Locate the cell with the specified text and output its [X, Y] center coordinate. 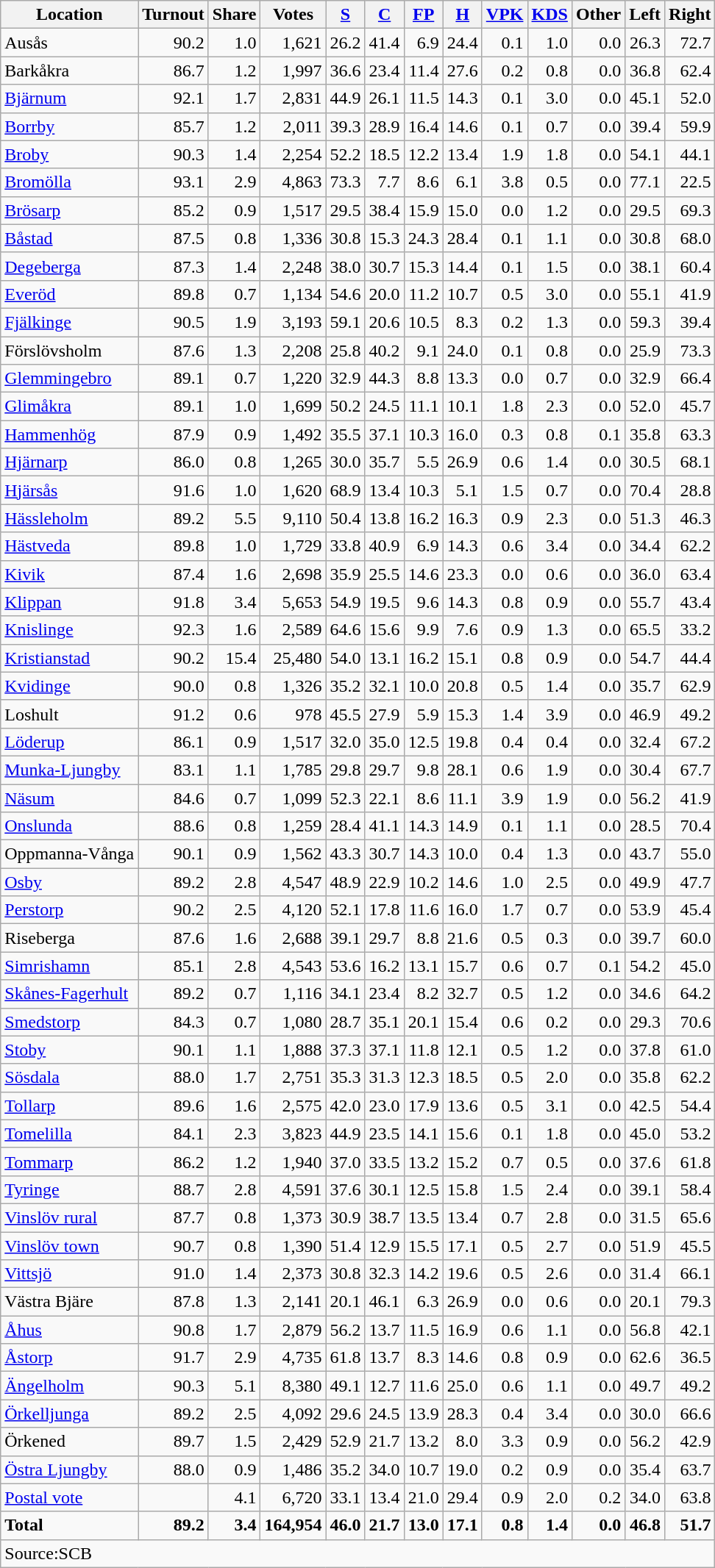
7.7 [384, 182]
Turnout [174, 15]
40.2 [384, 351]
1,373 [293, 1217]
92.3 [174, 630]
36.8 [645, 71]
1,116 [293, 994]
4,547 [293, 882]
66.4 [690, 379]
90.5 [174, 322]
3.1 [549, 1106]
52.3 [346, 798]
14.4 [462, 266]
Ausås [69, 43]
65.6 [690, 1217]
54.1 [645, 154]
Munka-Ljungby [69, 770]
2,688 [293, 938]
54.9 [346, 602]
90.7 [174, 1246]
21.0 [424, 1497]
90.0 [174, 686]
27.9 [384, 714]
22.1 [384, 798]
5,653 [293, 602]
Fjälkinge [69, 322]
9.9 [424, 630]
2,698 [293, 574]
Postal vote [69, 1497]
42.1 [690, 1330]
44.1 [690, 154]
43.4 [690, 602]
S [346, 15]
Degeberga [69, 266]
46.3 [690, 518]
34.4 [645, 546]
38.0 [346, 266]
41.1 [384, 826]
32.7 [462, 994]
68.0 [690, 238]
6.3 [424, 1302]
28.9 [384, 126]
Share [234, 15]
45.4 [690, 910]
Borrby [69, 126]
8,380 [293, 1386]
19.0 [462, 1469]
46.8 [645, 1525]
54.2 [645, 966]
2,575 [293, 1106]
34.1 [346, 994]
62.6 [645, 1358]
14.9 [462, 826]
87.4 [174, 574]
9.8 [424, 770]
FP [424, 15]
4,092 [293, 1414]
10.2 [424, 882]
1,134 [293, 294]
1,699 [293, 407]
30.1 [384, 1189]
12.2 [424, 154]
15.5 [424, 1246]
28.1 [462, 770]
53.9 [645, 910]
Tomelilla [69, 1134]
1,326 [293, 686]
2,373 [293, 1274]
84.3 [174, 1022]
Location [69, 15]
Vittsjö [69, 1274]
2,254 [293, 154]
59.1 [346, 322]
1,099 [293, 798]
9,110 [293, 518]
54.0 [346, 658]
51.4 [346, 1246]
66.1 [690, 1274]
2,429 [293, 1442]
Östra Ljungby [69, 1469]
54.7 [645, 658]
53.6 [346, 966]
43.7 [645, 854]
54.6 [346, 294]
2,208 [293, 351]
Klippan [69, 602]
Kristianstad [69, 658]
13.6 [462, 1106]
15.1 [462, 658]
83.1 [174, 770]
12.1 [462, 1050]
Barkåkra [69, 71]
35.9 [346, 574]
Brösarp [69, 210]
33.2 [690, 630]
KDS [549, 15]
87.7 [174, 1217]
Hässleholm [69, 518]
21.6 [462, 938]
84.6 [174, 798]
88.7 [174, 1189]
Skånes-Fagerhult [69, 994]
25.8 [346, 351]
13.0 [424, 1525]
9.6 [424, 602]
92.1 [174, 99]
17.8 [384, 910]
24.4 [462, 43]
37.8 [645, 1050]
85.7 [174, 126]
85.2 [174, 210]
86.2 [174, 1161]
20.6 [384, 322]
31.4 [645, 1274]
29.3 [645, 1022]
1,785 [293, 770]
1,621 [293, 43]
58.4 [690, 1189]
12.3 [424, 1078]
1,080 [293, 1022]
38.4 [384, 210]
63.7 [690, 1469]
32.1 [384, 686]
15.9 [424, 210]
Bromölla [69, 182]
37.0 [346, 1161]
22.9 [384, 882]
Right [690, 15]
16.4 [424, 126]
91.6 [174, 490]
2,751 [293, 1078]
52.1 [346, 910]
2,879 [293, 1330]
1,486 [293, 1469]
63.3 [690, 434]
Löderup [69, 742]
Ängelholm [69, 1386]
1,729 [293, 546]
Förslövsholm [69, 351]
Other [598, 15]
54.4 [690, 1106]
24.3 [424, 238]
63.4 [690, 574]
Västra Bjäre [69, 1302]
Tollarp [69, 1106]
91.8 [174, 602]
25.5 [384, 574]
Örkened [69, 1442]
Loshult [69, 714]
62.9 [690, 686]
35.0 [384, 742]
55.0 [690, 854]
1,390 [293, 1246]
H [462, 15]
49.1 [346, 1386]
59.3 [645, 322]
36.0 [645, 574]
11.2 [424, 294]
1,997 [293, 71]
Vinslöv town [69, 1246]
5.9 [424, 714]
Åstorp [69, 1358]
1,265 [293, 462]
1,940 [293, 1161]
50.2 [346, 407]
15.2 [462, 1161]
86.7 [174, 71]
29.8 [346, 770]
4,120 [293, 910]
Hjärsås [69, 490]
2,589 [293, 630]
16.9 [462, 1330]
42.5 [645, 1106]
46.9 [645, 714]
1,220 [293, 379]
30.5 [645, 462]
64.2 [690, 994]
1,259 [293, 826]
56.8 [645, 1330]
91.2 [174, 714]
59.9 [690, 126]
29.4 [462, 1497]
4,863 [293, 182]
32.0 [346, 742]
1,620 [293, 490]
16.3 [462, 518]
67.7 [690, 770]
24.0 [462, 351]
8.2 [424, 994]
39.3 [346, 126]
22.5 [690, 182]
48.9 [346, 882]
35.4 [645, 1469]
28.3 [462, 1414]
44.4 [690, 658]
45.1 [645, 99]
90.8 [174, 1330]
Hammenhög [69, 434]
Perstorp [69, 910]
49.9 [645, 882]
25.9 [645, 351]
Sösdala [69, 1078]
52.9 [346, 1442]
61.0 [690, 1050]
10.5 [424, 322]
35.5 [346, 434]
Stoby [69, 1050]
Knislinge [69, 630]
3,193 [293, 322]
Onslunda [69, 826]
33.1 [346, 1497]
72.7 [690, 43]
89.7 [174, 1442]
55.1 [645, 294]
23.3 [462, 574]
65.5 [645, 630]
3.8 [505, 182]
Bjärnum [69, 99]
VPK [505, 15]
11.4 [424, 71]
13.5 [424, 1217]
46.0 [346, 1525]
Left [645, 15]
88.6 [174, 826]
978 [293, 714]
28.7 [346, 1022]
Osby [69, 882]
2,248 [293, 266]
60.0 [690, 938]
42.0 [346, 1106]
15.7 [462, 966]
87.9 [174, 434]
Båstad [69, 238]
6.1 [462, 182]
13.9 [424, 1414]
2.7 [549, 1246]
28.8 [690, 490]
3,823 [293, 1134]
51.9 [645, 1246]
93.1 [174, 182]
25,480 [293, 658]
164,954 [293, 1525]
26.1 [384, 99]
3.3 [505, 1442]
40.9 [384, 546]
Glimåkra [69, 407]
60.4 [690, 266]
Kvidinge [69, 686]
77.1 [645, 182]
13.3 [462, 379]
37.3 [346, 1050]
29.6 [346, 1414]
67.2 [690, 742]
13.8 [384, 518]
Smedstorp [69, 1022]
64.6 [346, 630]
89.6 [174, 1106]
91.7 [174, 1358]
42.9 [690, 1442]
1,492 [293, 434]
1,888 [293, 1050]
8.0 [462, 1442]
12.7 [384, 1386]
2,831 [293, 99]
2,011 [293, 126]
2.6 [549, 1274]
39.7 [645, 938]
33.8 [346, 546]
9.1 [424, 351]
Riseberga [69, 938]
15.0 [462, 210]
Glemmingebro [69, 379]
Total [69, 1525]
Oppmanna-Vånga [69, 854]
38.1 [645, 266]
19.5 [384, 602]
Hjärnarp [69, 462]
50.4 [346, 518]
Tyringe [69, 1189]
52.2 [346, 154]
10.1 [462, 407]
43.3 [346, 854]
41.4 [384, 43]
51.7 [690, 1525]
79.3 [690, 1302]
30.9 [346, 1217]
85.1 [174, 966]
Åhus [69, 1330]
4.1 [234, 1497]
6,720 [293, 1497]
Source:SCB [357, 1553]
Everöd [69, 294]
12.9 [384, 1246]
35.1 [384, 1022]
47.7 [690, 882]
1,562 [293, 854]
25.0 [462, 1386]
36.6 [346, 71]
2.4 [549, 1189]
51.3 [645, 518]
14.2 [424, 1274]
15.8 [462, 1189]
Simrishamn [69, 966]
44.3 [384, 379]
Tommarp [69, 1161]
31.3 [384, 1078]
33.5 [384, 1161]
84.1 [174, 1134]
87.5 [174, 238]
46.1 [384, 1302]
19.6 [462, 1274]
28.5 [645, 826]
Näsum [69, 798]
1,336 [293, 238]
87.8 [174, 1302]
17.9 [424, 1106]
11.8 [424, 1050]
35.3 [346, 1078]
26.3 [645, 43]
31.5 [645, 1217]
23.0 [384, 1106]
C [384, 15]
23.5 [384, 1134]
38.7 [384, 1217]
86.1 [174, 742]
Örkelljunga [69, 1414]
19.8 [462, 742]
68.9 [346, 490]
20.8 [462, 686]
32.4 [645, 742]
91.0 [174, 1274]
69.3 [690, 210]
30.4 [645, 770]
87.3 [174, 266]
68.1 [690, 462]
45.7 [690, 407]
63.8 [690, 1497]
4,591 [293, 1189]
Hästveda [69, 546]
4,543 [293, 966]
7.6 [462, 630]
53.2 [690, 1134]
34.6 [645, 994]
4,735 [293, 1358]
26.2 [346, 43]
20.0 [384, 294]
Vinslöv rural [69, 1217]
Votes [293, 15]
70.6 [690, 1022]
Kivik [69, 574]
2,141 [293, 1302]
27.6 [462, 71]
86.0 [174, 462]
62.4 [690, 71]
55.7 [645, 602]
66.6 [690, 1414]
49.7 [645, 1386]
36.5 [690, 1358]
Broby [69, 154]
32.3 [384, 1274]
14.1 [424, 1134]
